Determine the (x, y) coordinate at the center of the cell enclosing the given text.  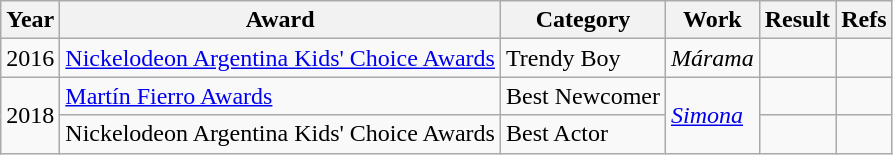
Simona (713, 115)
Result (797, 20)
Best Newcomer (582, 96)
Award (280, 20)
Martín Fierro Awards (280, 96)
2018 (30, 115)
Refs (864, 20)
Trendy Boy (582, 58)
Category (582, 20)
Márama (713, 58)
2016 (30, 58)
Year (30, 20)
Best Actor (582, 134)
Work (713, 20)
